Extract the (X, Y) coordinate from the center of the cell holding the provided text.  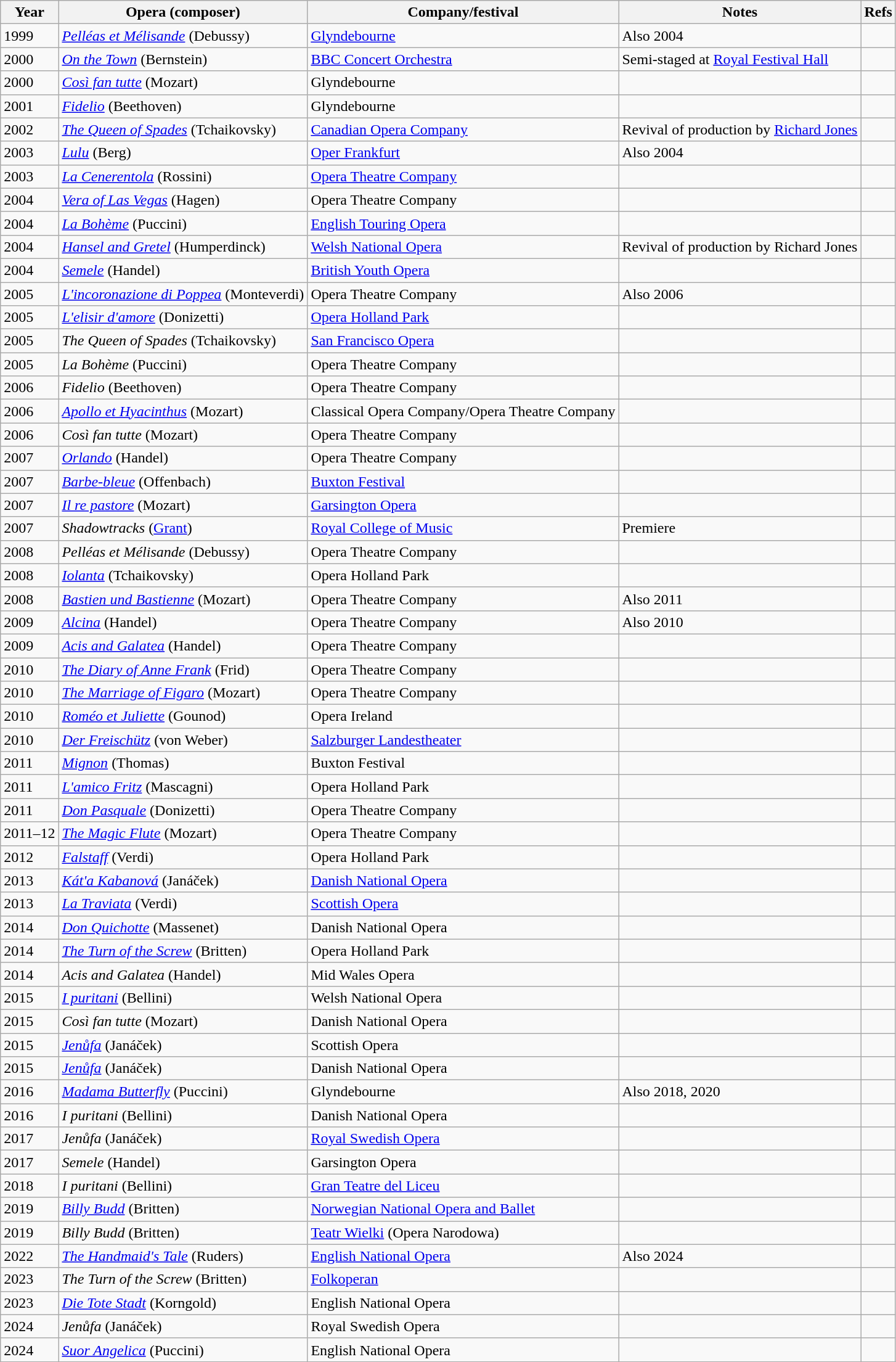
Oper Frankfurt (463, 153)
The Marriage of Figaro (Mozart) (183, 693)
2002 (30, 129)
L'amico Fritz (Mascagni) (183, 787)
Also 2011 (739, 599)
Salzburger Landestheater (463, 740)
Year (30, 12)
Teatr Wielki (Opera Narodowa) (463, 1233)
Royal College of Music (463, 528)
BBC Concert Orchestra (463, 59)
Norwegian National Opera and Ballet (463, 1209)
Also 2006 (739, 294)
Suor Angelica (Puccini) (183, 1350)
The Magic Flute (Mozart) (183, 834)
Barbe-bleue (Offenbach) (183, 482)
2022 (30, 1256)
Also 2010 (739, 622)
Der Freischütz (von Weber) (183, 740)
Mid Wales Opera (463, 974)
La Cenerentola (Rossini) (183, 176)
Folkoperan (463, 1279)
Gran Teatre del Liceu (463, 1186)
The Diary of Anne Frank (Frid) (183, 669)
2001 (30, 106)
English Touring Opera (463, 223)
L'incoronazione di Poppea (Monteverdi) (183, 294)
Madama Butterfly (Puccini) (183, 1092)
2018 (30, 1186)
Classical Opera Company/Opera Theatre Company (463, 411)
Premiere (739, 528)
Canadian Opera Company (463, 129)
Roméo et Juliette (Gounod) (183, 716)
Opera (composer) (183, 12)
2012 (30, 857)
British Youth Opera (463, 270)
Refs (878, 12)
Die Tote Stadt (Korngold) (183, 1303)
Company/festival (463, 12)
Orlando (Handel) (183, 458)
Apollo et Hyacinthus (Mozart) (183, 411)
La Traviata (Verdi) (183, 904)
Also 2024 (739, 1256)
Don Quichotte (Massenet) (183, 927)
The Handmaid's Tale (Ruders) (183, 1256)
L'elisir d'amore (Donizetti) (183, 318)
Vera of Las Vegas (Hagen) (183, 200)
Alcina (Handel) (183, 622)
Also 2018, 2020 (739, 1092)
Don Pasquale (Donizetti) (183, 810)
Falstaff (Verdi) (183, 857)
Hansel and Gretel (Humperdinck) (183, 247)
Il re pastore (Mozart) (183, 505)
Kát'a Kabanová (Janáček) (183, 880)
Iolanta (Tchaikovsky) (183, 575)
Semi-staged at Royal Festival Hall (739, 59)
On the Town (Bernstein) (183, 59)
1999 (30, 36)
Shadowtracks (Grant) (183, 528)
Mignon (Thomas) (183, 763)
Bastien und Bastienne (Mozart) (183, 599)
Opera Ireland (463, 716)
Notes (739, 12)
Lulu (Berg) (183, 153)
2011–12 (30, 834)
San Francisco Opera (463, 341)
